Provide the [x, y] coordinate of the cell's center where the given text is located.  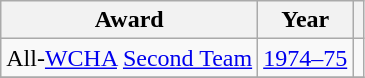
Award [130, 20]
Year [306, 20]
All-WCHA Second Team [130, 58]
1974–75 [306, 58]
